Identify which cell holds the provided text, then report its [x, y] central coordinate. 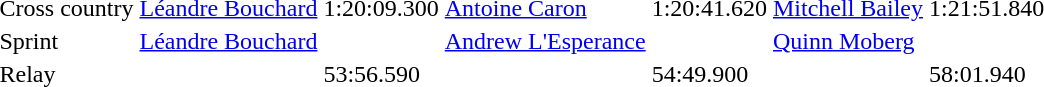
Quinn Moberg [848, 41]
Léandre Bouchard [228, 41]
Andrew L'Esperance [545, 41]
